Scan for the cell matching the given text and deliver its (X, Y) coordinate at center. 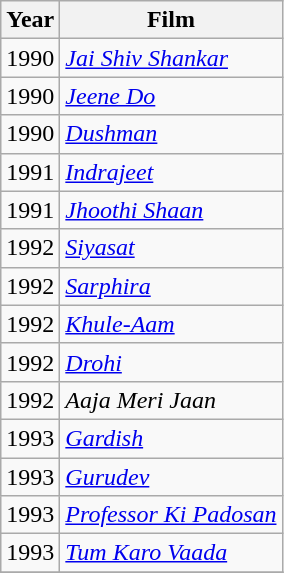
Khule-Aam (171, 324)
Indrajeet (171, 172)
Jhoothi Shaan (171, 210)
Professor Ki Padosan (171, 515)
Jai Shiv Shankar (171, 58)
Gurudev (171, 477)
Jeene Do (171, 96)
Drohi (171, 362)
Tum Karo Vaada (171, 553)
Gardish (171, 438)
Dushman (171, 134)
Siyasat (171, 248)
Aaja Meri Jaan (171, 400)
Film (171, 20)
Sarphira (171, 286)
Year (30, 20)
